Locate the cell with the specified text and output its (X, Y) center coordinate. 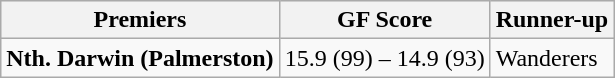
Runner-up (552, 20)
Nth. Darwin (Palmerston) (140, 58)
Wanderers (552, 58)
15.9 (99) – 14.9 (93) (384, 58)
Premiers (140, 20)
GF Score (384, 20)
